For the text-containing cell, return its midpoint in (x, y) coordinate format. 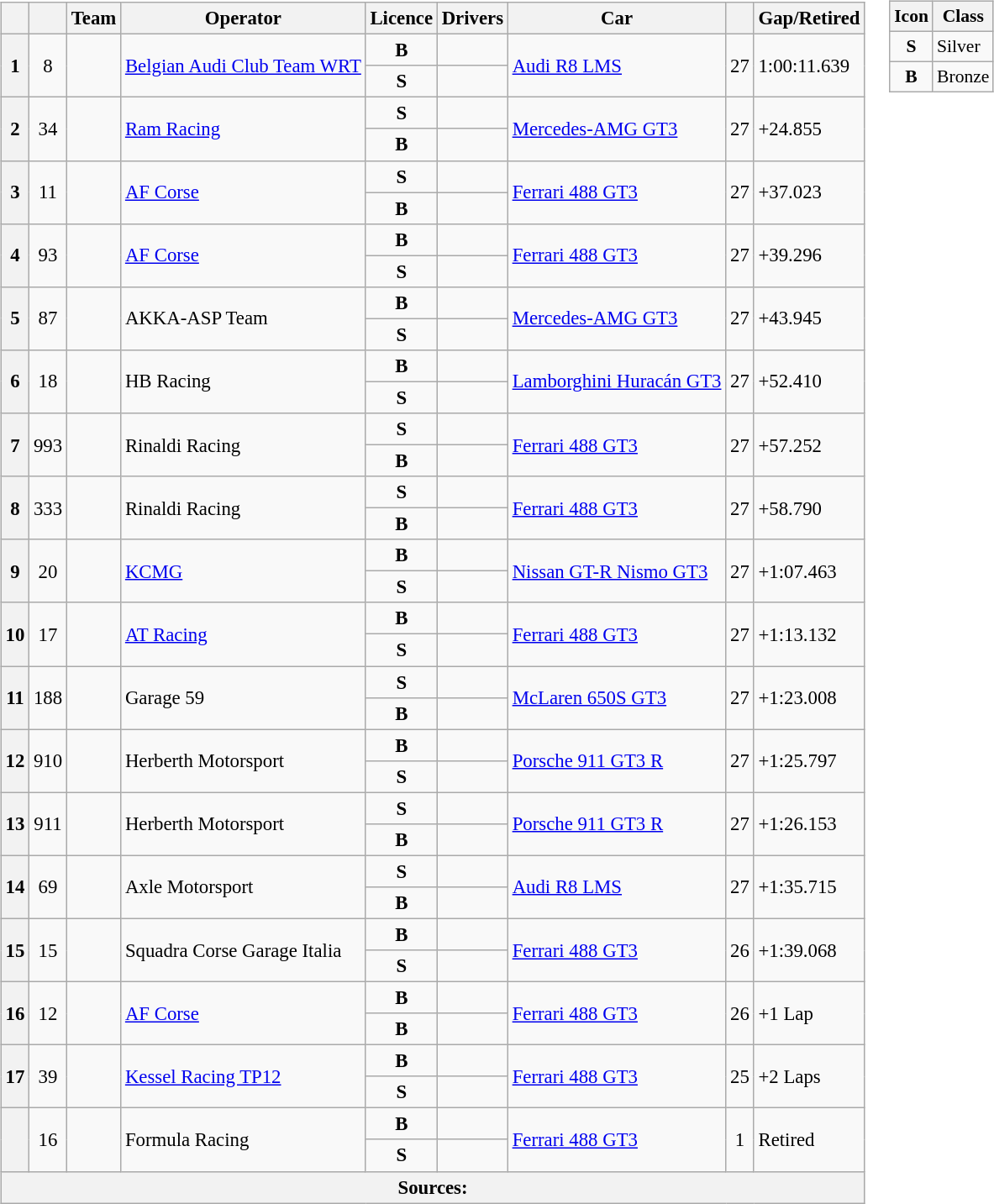
Car (617, 18)
5 (15, 318)
Team (93, 18)
Nissan GT-R Nismo GT3 (617, 571)
Formula Racing (244, 1139)
Silver (963, 46)
+1:23.008 (809, 697)
39 (49, 1077)
Ram Racing (244, 129)
+58.790 (809, 507)
+1 Lap (809, 1013)
+1:07.463 (809, 571)
Axle Motorsport (244, 887)
+1:13.132 (809, 634)
Drivers (472, 18)
+1:25.797 (809, 761)
AT Racing (244, 634)
+1:26.153 (809, 823)
910 (49, 761)
2 (15, 129)
AKKA-ASP Team (244, 318)
KCMG (244, 571)
6 (15, 381)
+57.252 (809, 445)
+1:39.068 (809, 949)
14 (15, 887)
20 (49, 571)
1:00:11.639 (809, 66)
Icon (911, 17)
993 (49, 445)
Bronze (963, 76)
69 (49, 887)
4 (15, 255)
34 (49, 129)
Garage 59 (244, 697)
10 (15, 634)
911 (49, 823)
18 (49, 381)
93 (49, 255)
+1:35.715 (809, 887)
McLaren 650S GT3 (617, 697)
9 (15, 571)
Sources: (433, 1187)
87 (49, 318)
HB Racing (244, 381)
+52.410 (809, 381)
3 (15, 192)
Class (963, 17)
Squadra Corse Garage Italia (244, 949)
Licence (402, 18)
25 (739, 1077)
+37.023 (809, 192)
Operator (244, 18)
7 (15, 445)
188 (49, 697)
Gap/Retired (809, 18)
Lamborghini Huracán GT3 (617, 381)
13 (15, 823)
Kessel Racing TP12 (244, 1077)
333 (49, 507)
Belgian Audi Club Team WRT (244, 66)
+43.945 (809, 318)
Retired (809, 1139)
+2 Laps (809, 1077)
+39.296 (809, 255)
+24.855 (809, 129)
